Determine the (X, Y) coordinate at the center of the cell enclosing the given text.  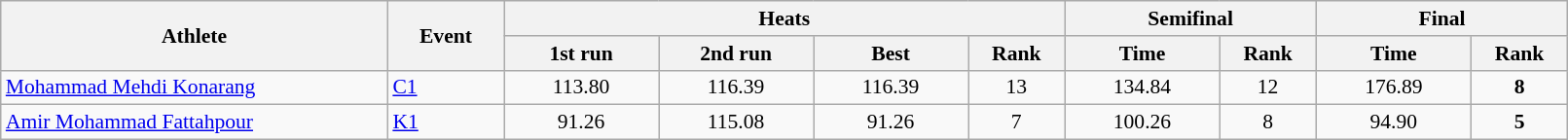
5 (1519, 122)
Amir Mohammad Fattahpour (195, 122)
7 (1016, 122)
134.84 (1143, 87)
176.89 (1394, 87)
2nd run (736, 53)
113.80 (582, 87)
13 (1016, 87)
12 (1267, 87)
Athlete (195, 35)
94.90 (1394, 122)
Final (1442, 18)
Best (892, 53)
100.26 (1143, 122)
Semifinal (1190, 18)
C1 (446, 87)
K1 (446, 122)
Mohammad Mehdi Konarang (195, 87)
1st run (582, 53)
115.08 (736, 122)
Heats (784, 18)
Event (446, 35)
